Identify which cell holds the provided text, then report its [x, y] central coordinate. 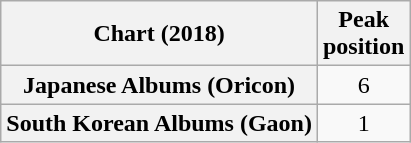
6 [363, 85]
South Korean Albums (Gaon) [160, 123]
1 [363, 123]
Chart (2018) [160, 34]
Peakposition [363, 34]
Japanese Albums (Oricon) [160, 85]
